From the cell containing the given text, extract its center point as [x, y] coordinate. 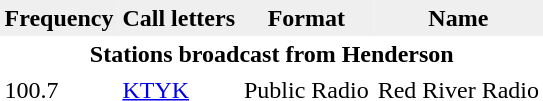
Format [307, 18]
Stations broadcast from Henderson [272, 54]
Frequency [59, 18]
Name [458, 18]
Call letters [179, 18]
